For the text-containing cell, return its midpoint in (x, y) coordinate format. 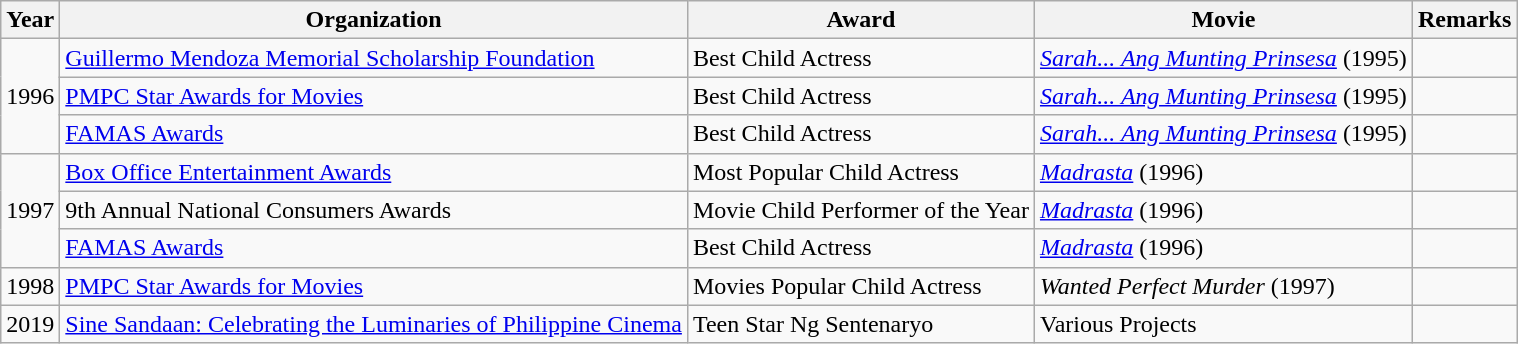
Movies Popular Child Actress (860, 286)
Most Popular Child Actress (860, 172)
2019 (30, 324)
Remarks (1464, 20)
Sine Sandaan: Celebrating the Luminaries of Philippine Cinema (374, 324)
1996 (30, 96)
Wanted Perfect Murder (1997) (1223, 286)
9th Annual National Consumers Awards (374, 210)
Organization (374, 20)
Teen Star Ng Sentenaryo (860, 324)
Movie (1223, 20)
Movie Child Performer of the Year (860, 210)
Box Office Entertainment Awards (374, 172)
1998 (30, 286)
Year (30, 20)
Various Projects (1223, 324)
1997 (30, 210)
Award (860, 20)
Guillermo Mendoza Memorial Scholarship Foundation (374, 58)
